Search for the cell housing the specified text and yield its [x, y] center coordinate. 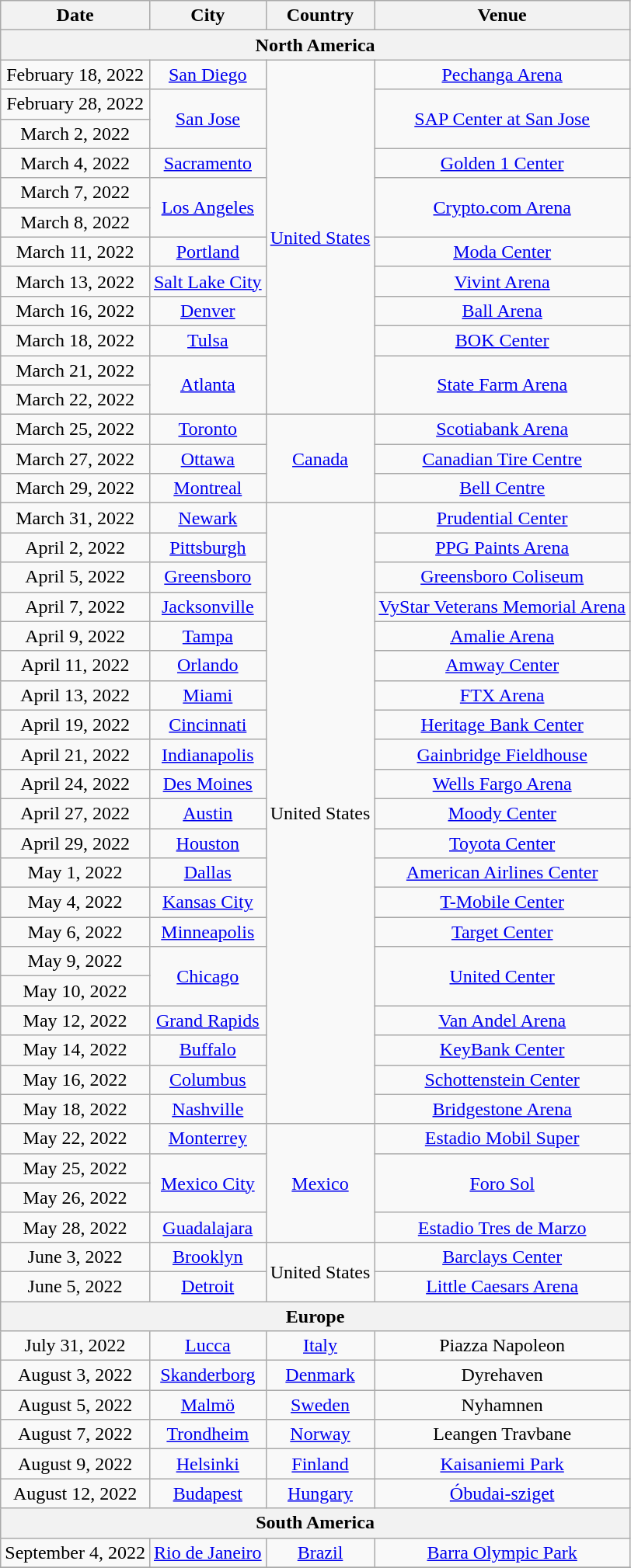
Skanderborg [207, 1375]
Amway Center [502, 666]
Columbus [207, 1080]
Indianapolis [207, 754]
SAP Center at San Jose [502, 119]
March 2, 2022 [75, 134]
Trondheim [207, 1434]
April 2, 2022 [75, 548]
Estadio Tres de Marzo [502, 1227]
Rio de Janeiro [207, 1552]
Kansas City [207, 902]
Monterrey [207, 1139]
Dyrehaven [502, 1375]
Golden 1 Center [502, 163]
February 18, 2022 [75, 75]
Tampa [207, 636]
Piazza Napoleon [502, 1346]
March 18, 2022 [75, 340]
Pittsburgh [207, 548]
May 25, 2022 [75, 1168]
Foro Sol [502, 1183]
Mexico City [207, 1183]
Los Angeles [207, 207]
March 11, 2022 [75, 252]
Ball Arena [502, 311]
May 26, 2022 [75, 1198]
May 12, 2022 [75, 1020]
August 7, 2022 [75, 1434]
Venue [502, 16]
March 4, 2022 [75, 163]
Buffalo [207, 1050]
Denver [207, 311]
VyStar Veterans Memorial Arena [502, 607]
Brazil [320, 1552]
Sacramento [207, 163]
March 22, 2022 [75, 400]
April 11, 2022 [75, 666]
May 6, 2022 [75, 932]
Ottawa [207, 459]
Denmark [320, 1375]
Jacksonville [207, 607]
Bell Centre [502, 488]
Toronto [207, 429]
March 25, 2022 [75, 429]
PPG Paints Arena [502, 548]
Pechanga Arena [502, 75]
September 4, 2022 [75, 1552]
May 1, 2022 [75, 873]
Tulsa [207, 340]
Óbudai-sziget [502, 1493]
Amalie Arena [502, 636]
Budapest [207, 1493]
South America [315, 1523]
Houston [207, 843]
March 13, 2022 [75, 281]
Crypto.com Arena [502, 207]
Montreal [207, 488]
May 9, 2022 [75, 961]
Portland [207, 252]
Lucca [207, 1346]
BOK Center [502, 340]
State Farm Arena [502, 385]
May 4, 2022 [75, 902]
Canada [320, 459]
City [207, 16]
Wells Fargo Arena [502, 784]
Barra Olympic Park [502, 1552]
Hungary [320, 1493]
Norway [320, 1434]
T-Mobile Center [502, 902]
American Airlines Center [502, 873]
Bridgestone Arena [502, 1109]
August 12, 2022 [75, 1493]
Italy [320, 1346]
April 19, 2022 [75, 725]
Orlando [207, 666]
August 3, 2022 [75, 1375]
Heritage Bank Center [502, 725]
KeyBank Center [502, 1050]
Malmö [207, 1405]
March 7, 2022 [75, 193]
May 16, 2022 [75, 1080]
Van Andel Arena [502, 1020]
April 27, 2022 [75, 813]
San Diego [207, 75]
May 28, 2022 [75, 1227]
Austin [207, 813]
Canadian Tire Centre [502, 459]
July 31, 2022 [75, 1346]
Greensboro [207, 577]
Atlanta [207, 385]
April 13, 2022 [75, 695]
North America [315, 45]
April 24, 2022 [75, 784]
August 5, 2022 [75, 1405]
Cincinnati [207, 725]
Miami [207, 695]
United Center [502, 976]
Nyhamnen [502, 1405]
Detroit [207, 1286]
Chicago [207, 976]
Schottenstein Center [502, 1080]
March 27, 2022 [75, 459]
August 9, 2022 [75, 1464]
Finland [320, 1464]
March 16, 2022 [75, 311]
March 29, 2022 [75, 488]
San Jose [207, 119]
April 9, 2022 [75, 636]
Dallas [207, 873]
Helsinki [207, 1464]
April 5, 2022 [75, 577]
Brooklyn [207, 1257]
Vivint Arena [502, 281]
June 3, 2022 [75, 1257]
Moda Center [502, 252]
May 10, 2022 [75, 991]
Greensboro Coliseum [502, 577]
March 21, 2022 [75, 370]
Des Moines [207, 784]
Sweden [320, 1405]
April 21, 2022 [75, 754]
Toyota Center [502, 843]
June 5, 2022 [75, 1286]
Little Caesars Arena [502, 1286]
March 8, 2022 [75, 222]
FTX Arena [502, 695]
April 7, 2022 [75, 607]
April 29, 2022 [75, 843]
Nashville [207, 1109]
Newark [207, 518]
Kaisaniemi Park [502, 1464]
May 22, 2022 [75, 1139]
Europe [315, 1316]
Mexico [320, 1183]
Salt Lake City [207, 281]
May 14, 2022 [75, 1050]
Estadio Mobil Super [502, 1139]
May 18, 2022 [75, 1109]
Date [75, 16]
Target Center [502, 932]
Country [320, 16]
Moody Center [502, 813]
Grand Rapids [207, 1020]
February 28, 2022 [75, 104]
Minneapolis [207, 932]
Gainbridge Fieldhouse [502, 754]
Scotiabank Arena [502, 429]
Barclays Center [502, 1257]
Leangen Travbane [502, 1434]
March 31, 2022 [75, 518]
Prudential Center [502, 518]
Guadalajara [207, 1227]
